Find where the given text appears and provide that cell's center as (x, y) coordinate. 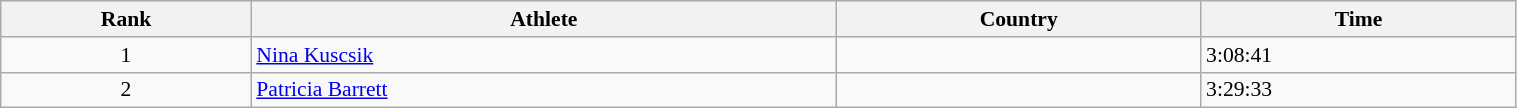
Nina Kuscsik (544, 55)
Rank (126, 19)
1 (126, 55)
3:29:33 (1358, 90)
Country (1018, 19)
3:08:41 (1358, 55)
Time (1358, 19)
Athlete (544, 19)
Patricia Barrett (544, 90)
2 (126, 90)
